Return the (X, Y) coordinate for the center point of the cell that contains the specified text.  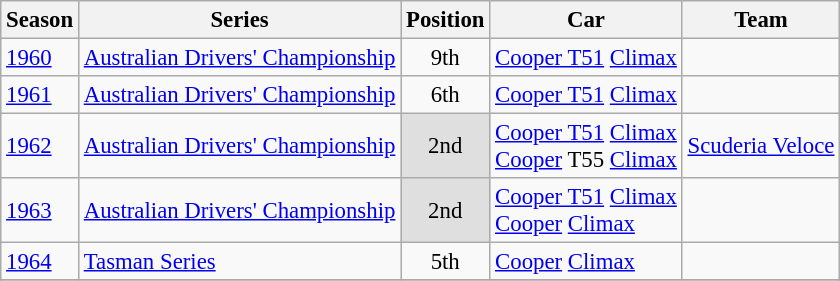
Cooper T51 Climax Cooper T55 Climax (586, 146)
Scuderia Veloce (761, 146)
1961 (40, 95)
1962 (40, 146)
1964 (40, 262)
Series (239, 20)
9th (446, 58)
1963 (40, 210)
Position (446, 20)
Cooper T51 Climax Cooper Climax (586, 210)
Season (40, 20)
Tasman Series (239, 262)
Car (586, 20)
Cooper Climax (586, 262)
1960 (40, 58)
5th (446, 262)
Team (761, 20)
6th (446, 95)
